Detect which cell encompasses the target text, then output its (X, Y) center coordinate. 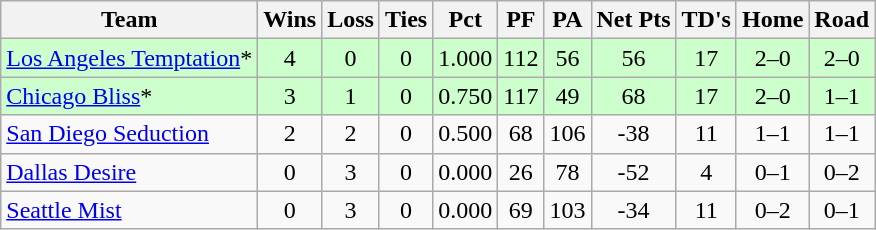
Chicago Bliss* (130, 96)
69 (521, 210)
Dallas Desire (130, 172)
San Diego Seduction (130, 134)
-52 (634, 172)
112 (521, 58)
-38 (634, 134)
26 (521, 172)
Pct (466, 20)
0.750 (466, 96)
103 (568, 210)
Wins (290, 20)
106 (568, 134)
Los Angeles Temptation* (130, 58)
PA (568, 20)
TD's (706, 20)
PF (521, 20)
Ties (406, 20)
1 (351, 96)
-34 (634, 210)
Net Pts (634, 20)
49 (568, 96)
0.500 (466, 134)
Home (772, 20)
117 (521, 96)
Road (842, 20)
Loss (351, 20)
78 (568, 172)
1.000 (466, 58)
Team (130, 20)
Seattle Mist (130, 210)
